Capture the cell that displays the provided text and extract its [x, y] central coordinate. 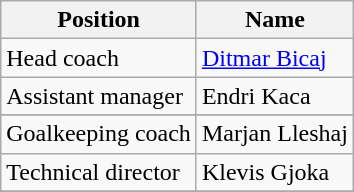
Ditmar Bicaj [274, 58]
Marjan Lleshaj [274, 134]
Position [99, 20]
Klevis Gjoka [274, 172]
Assistant manager [99, 96]
Name [274, 20]
Endri Kaca [274, 96]
Technical director [99, 172]
Head coach [99, 58]
Goalkeeping coach [99, 134]
